From the cell containing the given text, extract its center point as [x, y] coordinate. 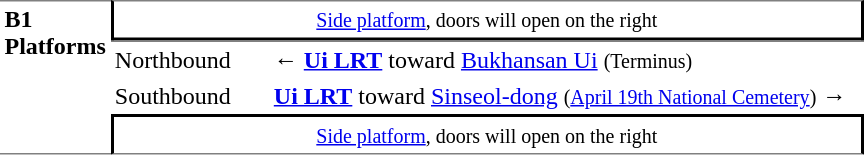
B1Platforms [55, 77]
Ui LRT toward Sinseol-dong (April 19th National Cemetery) → [566, 96]
Southbound [190, 96]
← Ui LRT toward Bukhansan Ui (Terminus) [566, 59]
Northbound [190, 59]
